Extract the [X, Y] coordinate from the center of the cell holding the provided text.  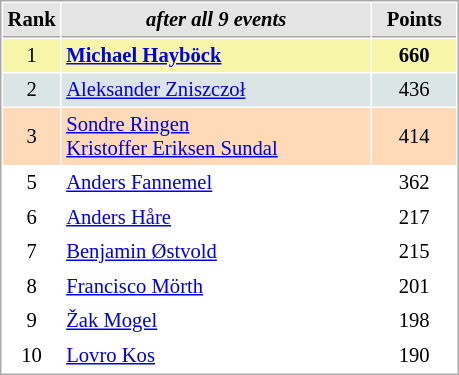
660 [414, 56]
6 [32, 218]
201 [414, 286]
Sondre Ringen Kristoffer Eriksen Sundal [216, 136]
Aleksander Zniszczoł [216, 90]
5 [32, 182]
Anders Fannemel [216, 182]
Michael Hayböck [216, 56]
Žak Mogel [216, 320]
215 [414, 252]
190 [414, 356]
10 [32, 356]
3 [32, 136]
Lovro Kos [216, 356]
7 [32, 252]
2 [32, 90]
436 [414, 90]
217 [414, 218]
362 [414, 182]
Rank [32, 20]
Anders Håre [216, 218]
Points [414, 20]
1 [32, 56]
8 [32, 286]
Francisco Mörth [216, 286]
9 [32, 320]
414 [414, 136]
after all 9 events [216, 20]
198 [414, 320]
Benjamin Østvold [216, 252]
